Output the [X, Y] coordinate of the center of the cell containing the given text.  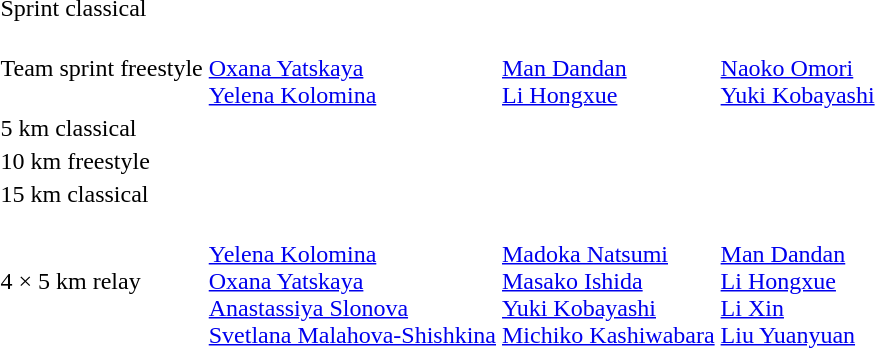
Man DandanLi Hongxue [609, 68]
Oxana YatskayaYelena Kolomina [352, 68]
